Scan for the cell matching the given text and deliver its (x, y) coordinate at center. 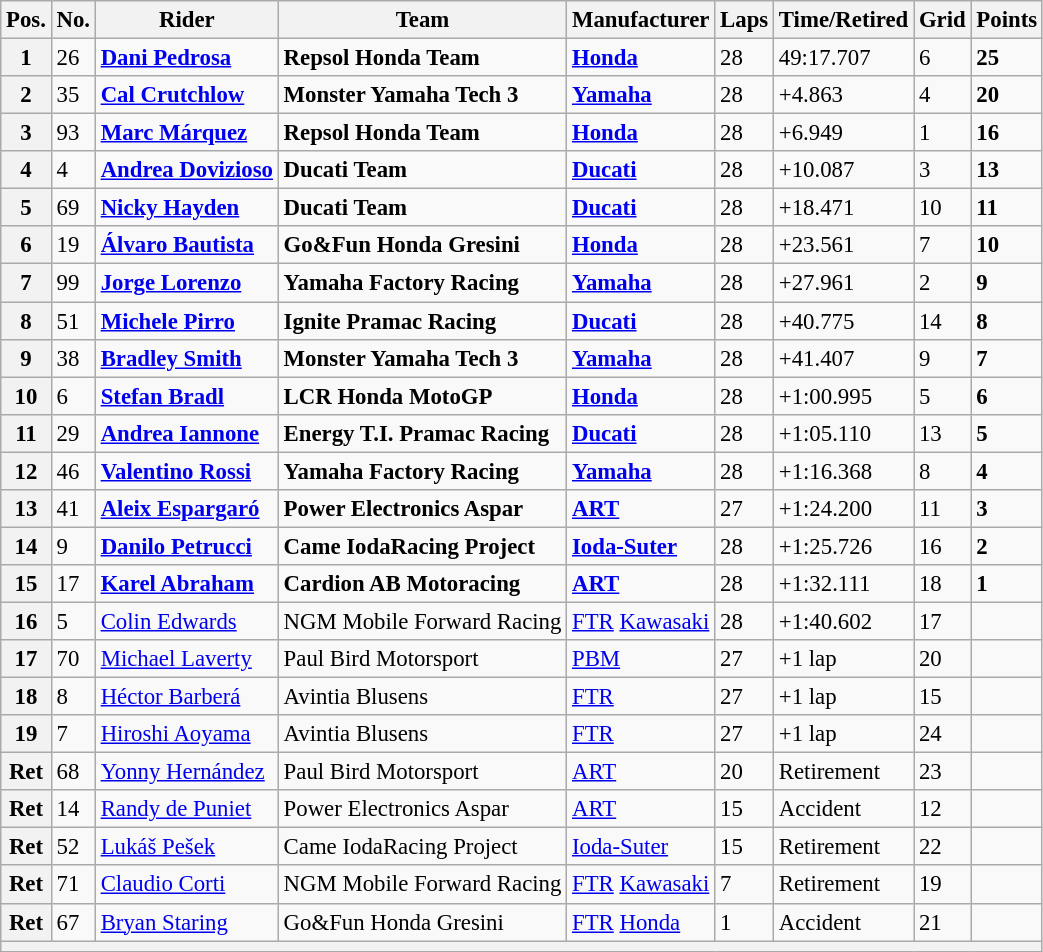
22 (942, 847)
FTR Honda (641, 922)
LCR Honda MotoGP (422, 396)
70 (73, 659)
68 (73, 772)
No. (73, 20)
23 (942, 772)
35 (73, 95)
Cardion AB Motoracing (422, 584)
Claudio Corti (186, 885)
Dani Pedrosa (186, 58)
Ignite Pramac Racing (422, 321)
Manufacturer (641, 20)
+4.863 (844, 95)
Nicky Hayden (186, 208)
93 (73, 133)
Danilo Petrucci (186, 546)
Michael Laverty (186, 659)
Michele Pirro (186, 321)
Lukáš Pešek (186, 847)
29 (73, 433)
+1:16.368 (844, 471)
71 (73, 885)
Karel Abraham (186, 584)
+1:25.726 (844, 546)
52 (73, 847)
Aleix Espargaró (186, 509)
Héctor Barberá (186, 697)
Colin Edwards (186, 621)
Time/Retired (844, 20)
49:17.707 (844, 58)
+40.775 (844, 321)
+10.087 (844, 170)
Bryan Staring (186, 922)
Marc Márquez (186, 133)
+27.961 (844, 283)
Energy T.I. Pramac Racing (422, 433)
+23.561 (844, 245)
Pos. (26, 20)
26 (73, 58)
+41.407 (844, 358)
+1:05.110 (844, 433)
51 (73, 321)
Stefan Bradl (186, 396)
Valentino Rossi (186, 471)
+1:40.602 (844, 621)
Laps (744, 20)
Bradley Smith (186, 358)
Álvaro Bautista (186, 245)
38 (73, 358)
99 (73, 283)
+1:32.111 (844, 584)
25 (1006, 58)
Rider (186, 20)
Andrea Iannone (186, 433)
Cal Crutchlow (186, 95)
Jorge Lorenzo (186, 283)
46 (73, 471)
67 (73, 922)
Grid (942, 20)
Points (1006, 20)
Hiroshi Aoyama (186, 734)
69 (73, 208)
Team (422, 20)
+6.949 (844, 133)
21 (942, 922)
Randy de Puniet (186, 809)
+1:24.200 (844, 509)
+18.471 (844, 208)
41 (73, 509)
Andrea Dovizioso (186, 170)
24 (942, 734)
Yonny Hernández (186, 772)
+1:00.995 (844, 396)
PBM (641, 659)
